For the text-containing cell, return its midpoint in [x, y] coordinate format. 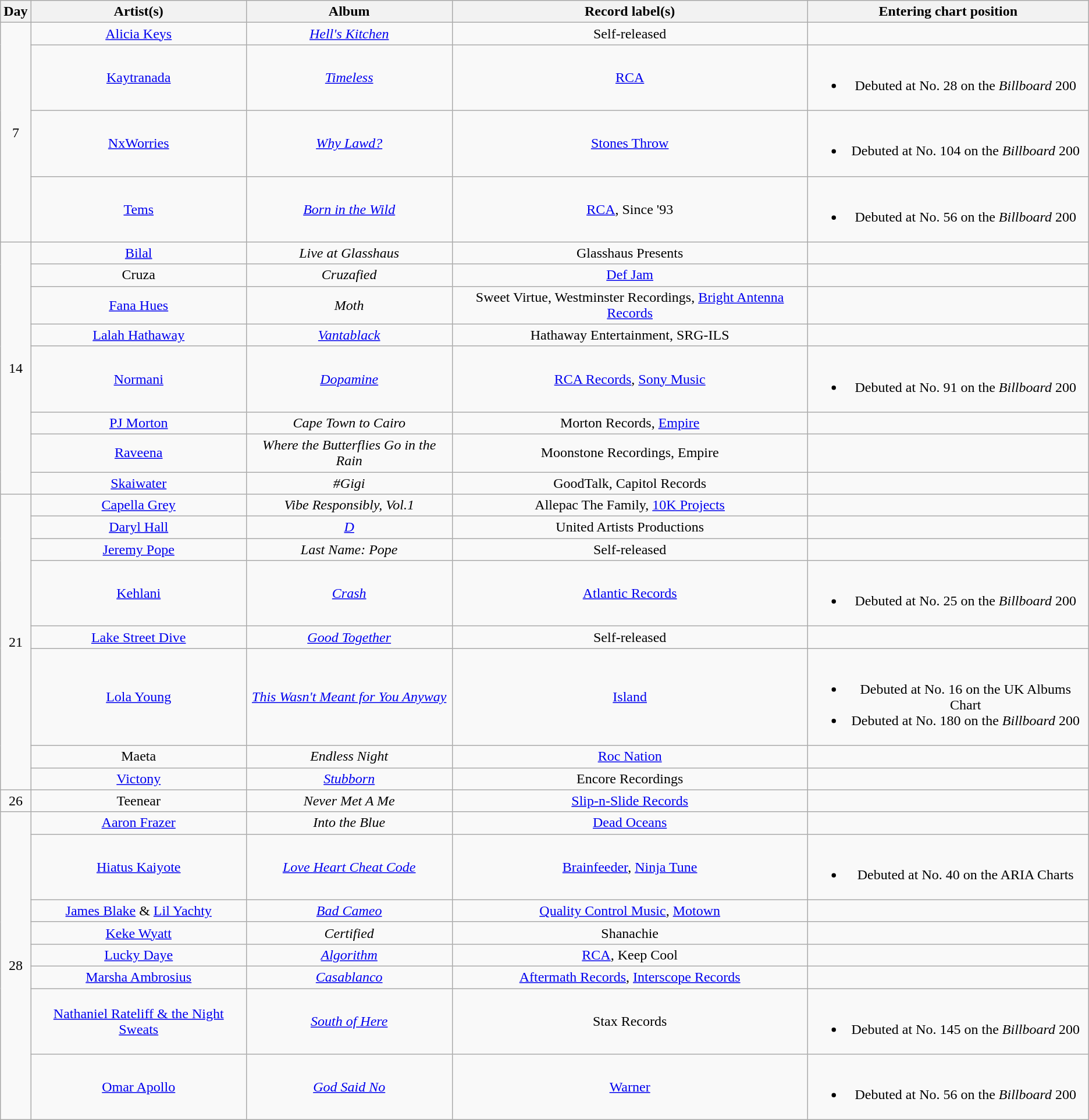
RCA, Keep Cool [629, 955]
Quality Control Music, Motown [629, 911]
Normani [138, 379]
Hell's Kitchen [349, 34]
Warner [629, 1087]
Endless Night [349, 757]
Brainfeeder, Ninja Tune [629, 866]
RCA [629, 78]
Artist(s) [138, 12]
Encore Recordings [629, 779]
Atlantic Records [629, 593]
Cruzafied [349, 275]
Tems [138, 209]
Cruza [138, 275]
Timeless [349, 78]
Debuted at No. 25 on the Billboard 200 [948, 593]
God Said No [349, 1087]
Debuted at No. 104 on the Billboard 200 [948, 143]
Debuted at No. 40 on the ARIA Charts [948, 866]
Good Together [349, 637]
21 [16, 642]
Fana Hues [138, 305]
Into the Blue [349, 823]
Teenear [138, 801]
28 [16, 966]
Cape Town to Cairo [349, 423]
RCA, Since '93 [629, 209]
Vantablack [349, 335]
Raveena [138, 452]
Kaytranada [138, 78]
Roc Nation [629, 757]
Entering chart position [948, 12]
Lola Young [138, 697]
Slip-n-Slide Records [629, 801]
7 [16, 133]
Jeremy Pope [138, 550]
Dopamine [349, 379]
Keke Wyatt [138, 933]
Never Met A Me [349, 801]
Moonstone Recordings, Empire [629, 452]
Love Heart Cheat Code [349, 866]
Algorithm [349, 955]
Bad Cameo [349, 911]
Glasshaus Presents [629, 253]
Def Jam [629, 275]
Stones Throw [629, 143]
Record label(s) [629, 12]
Moth [349, 305]
RCA Records, Sony Music [629, 379]
Shanachie [629, 933]
Vibe Responsibly, Vol.1 [349, 505]
Crash [349, 593]
#Gigi [349, 483]
Casablanco [349, 977]
D [349, 527]
Lucky Daye [138, 955]
Aftermath Records, Interscope Records [629, 977]
United Artists Productions [629, 527]
Where the Butterflies Go in the Rain [349, 452]
Allepac The Family, 10K Projects [629, 505]
Album [349, 12]
Maeta [138, 757]
Stax Records [629, 1021]
Bilal [138, 253]
Stubborn [349, 779]
Hiatus Kaiyote [138, 866]
Debuted at No. 145 on the Billboard 200 [948, 1021]
Hathaway Entertainment, SRG-ILS [629, 335]
GoodTalk, Capitol Records [629, 483]
PJ Morton [138, 423]
Last Name: Pope [349, 550]
NxWorries [138, 143]
14 [16, 368]
Aaron Frazer [138, 823]
Omar Apollo [138, 1087]
Sweet Virtue, Westminster Recordings, Bright Antenna Records [629, 305]
Debuted at No. 28 on the Billboard 200 [948, 78]
Debuted at No. 16 on the UK Albums ChartDebuted at No. 180 on the Billboard 200 [948, 697]
Marsha Ambrosius [138, 977]
Kehlani [138, 593]
Victony [138, 779]
Island [629, 697]
Lake Street Dive [138, 637]
James Blake & Lil Yachty [138, 911]
Debuted at No. 91 on the Billboard 200 [948, 379]
Nathaniel Rateliff & the Night Sweats [138, 1021]
South of Here [349, 1021]
Daryl Hall [138, 527]
Live at Glasshaus [349, 253]
Born in the Wild [349, 209]
Capella Grey [138, 505]
26 [16, 801]
Certified [349, 933]
This Wasn't Meant for You Anyway [349, 697]
Why Lawd? [349, 143]
Morton Records, Empire [629, 423]
Alicia Keys [138, 34]
Skaiwater [138, 483]
Dead Oceans [629, 823]
Lalah Hathaway [138, 335]
Day [16, 12]
